Provide the [X, Y] coordinate of the cell's center where the given text is located.  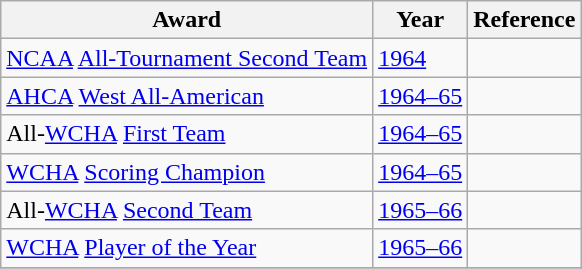
Reference [524, 20]
NCAA All-Tournament Second Team [187, 58]
1964 [420, 58]
WCHA Player of the Year [187, 248]
Award [187, 20]
All-WCHA First Team [187, 134]
AHCA West All-American [187, 96]
All-WCHA Second Team [187, 210]
Year [420, 20]
WCHA Scoring Champion [187, 172]
